Output the [X, Y] coordinate of the center of the cell containing the given text.  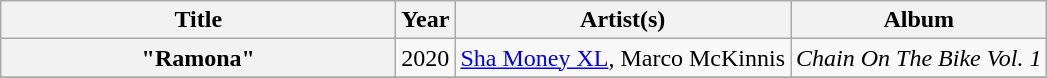
Sha Money XL, Marco McKinnis [623, 58]
Artist(s) [623, 20]
"Ramona" [198, 58]
Chain On The Bike Vol. 1 [919, 58]
Album [919, 20]
2020 [426, 58]
Year [426, 20]
Title [198, 20]
